Find where the given text appears and provide that cell's center as (x, y) coordinate. 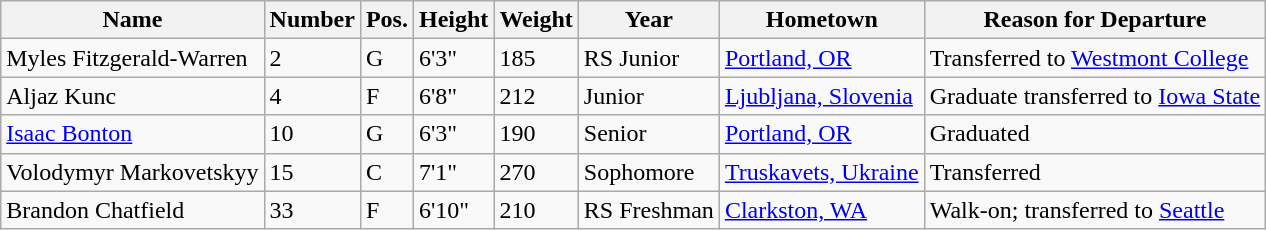
Reason for Departure (1095, 20)
Transferred to Westmont College (1095, 58)
Junior (648, 96)
C (386, 172)
2 (312, 58)
Number (312, 20)
10 (312, 134)
7'1" (453, 172)
RS Freshman (648, 210)
Aljaz Kunc (132, 96)
Brandon Chatfield (132, 210)
RS Junior (648, 58)
Clarkston, WA (822, 210)
190 (536, 134)
33 (312, 210)
Volodymyr Markovetskyy (132, 172)
Year (648, 20)
15 (312, 172)
270 (536, 172)
Isaac Bonton (132, 134)
Truskavets, Ukraine (822, 172)
185 (536, 58)
Hometown (822, 20)
4 (312, 96)
210 (536, 210)
Transferred (1095, 172)
6'10" (453, 210)
Walk-on; transferred to Seattle (1095, 210)
6'8" (453, 96)
Name (132, 20)
Senior (648, 134)
Myles Fitzgerald-Warren (132, 58)
Sophomore (648, 172)
Pos. (386, 20)
212 (536, 96)
Graduated (1095, 134)
Ljubljana, Slovenia (822, 96)
Weight (536, 20)
Graduate transferred to Iowa State (1095, 96)
Height (453, 20)
